Capture the cell that displays the provided text and extract its (x, y) central coordinate. 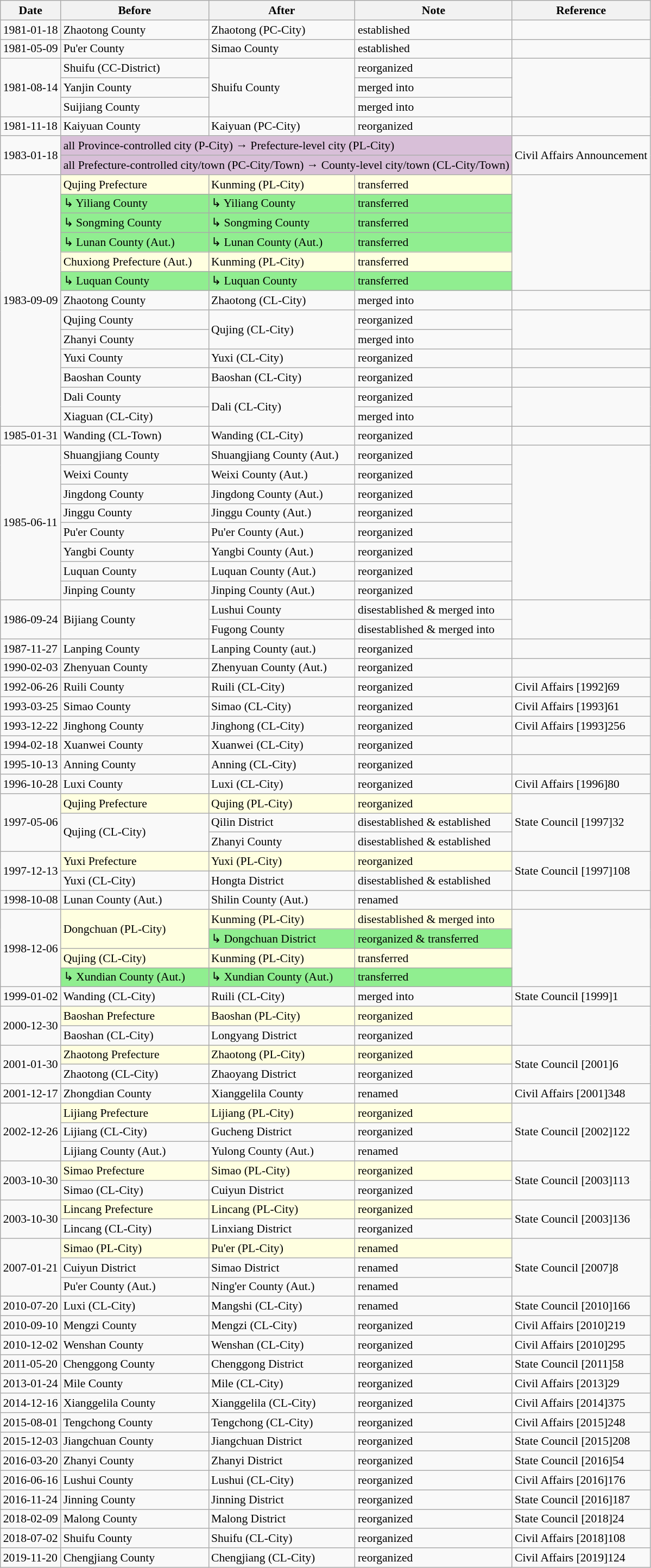
Date (30, 10)
Tengchong (CL-City) (282, 1422)
Mile County (135, 1384)
Longyang District (282, 1035)
Yanjin County (135, 88)
Zhenyuan County (135, 668)
2010-09-10 (30, 1326)
Lijiang (PL-City) (282, 1113)
reorganized & transferred (433, 939)
State Council [2015]208 (581, 1441)
Yuxi (PL-City) (282, 862)
Chengjiang County (135, 1558)
Shuangjiang County (135, 456)
State Council [2011]58 (581, 1364)
Luquan County (135, 571)
Jinghong (CL-City) (282, 726)
Civil Affairs [2015]248 (581, 1422)
Lushui (CL-City) (282, 1481)
State Council [2002]122 (581, 1133)
Wanding (CL-Town) (135, 436)
Xiaguan (CL-City) (135, 416)
2014-12-16 (30, 1403)
Wenshan (CL-City) (282, 1345)
Ruili County (135, 687)
Anning County (135, 765)
Linxiang District (282, 1229)
1992-06-26 (30, 687)
State Council [1997]32 (581, 823)
Shuifu (CL-City) (282, 1539)
Zhongdian County (135, 1093)
1994-02-18 (30, 745)
Dali (CL-City) (282, 407)
Jiangchuan District (282, 1441)
1983-09-09 (30, 301)
Civil Affairs [1996]80 (581, 784)
Zhaoyang District (282, 1074)
2015-12-03 (30, 1441)
Luquan County (Aut.) (282, 571)
Tengchong County (135, 1422)
Zhaotong (PC-City) (282, 30)
1998-12-06 (30, 949)
Lincang Prefecture (135, 1210)
Simao Prefecture (135, 1171)
Chenggong County (135, 1364)
1981-05-09 (30, 49)
Civil Affairs Announcement (581, 155)
Before (135, 10)
State Council [2018]24 (581, 1519)
State Council [1999]1 (581, 997)
Zhaotong Prefecture (135, 1055)
Zhaotong (PL-City) (282, 1055)
Weixi County (135, 475)
Pu'er (PL-City) (282, 1248)
2001-12-17 (30, 1093)
Lincang (CL-City) (135, 1229)
Jinping County (135, 591)
Civil Affairs [2010]219 (581, 1326)
State Council [2016]187 (581, 1500)
Yulong County (Aut.) (282, 1152)
all Prefecture-controlled city/town (PC-City/Town) → County-level city/town (CL-City/Town) (287, 165)
Qujing (PL-City) (282, 804)
Yuxi County (135, 358)
Dongchuan (PL-City) (135, 930)
Lincang (PL-City) (282, 1210)
1986-09-24 (30, 620)
State Council [2001]6 (581, 1064)
Jinghong County (135, 726)
2007-01-21 (30, 1267)
Yangbi County (135, 552)
1981-01-18 (30, 30)
Weixi County (Aut.) (282, 475)
Civil Affairs [2010]295 (581, 1345)
Shilin County (Aut.) (282, 900)
State Council [1997]108 (581, 871)
2010-07-20 (30, 1306)
Xianggelila (CL-City) (282, 1403)
Lanping County (aut.) (282, 649)
Wenshan County (135, 1345)
Jingdong County (Aut.) (282, 494)
Baoshan County (135, 378)
Reference (581, 10)
1996-10-28 (30, 784)
Mengzi County (135, 1326)
2016-11-24 (30, 1500)
2018-07-02 (30, 1539)
Malong District (282, 1519)
Qilin District (282, 823)
Civil Affairs [2013]29 (581, 1384)
Jinning County (135, 1500)
Lijiang Prefecture (135, 1113)
Simao District (282, 1268)
Jinggu County (135, 513)
After (282, 10)
Kaiyuan County (135, 127)
Civil Affairs [1993]61 (581, 707)
2001-01-30 (30, 1064)
State Council [2003]113 (581, 1180)
1985-06-11 (30, 523)
Lijiang (CL-City) (135, 1132)
Baoshan (PL-City) (282, 1016)
Chenggong District (282, 1364)
Yangbi County (Aut.) (282, 552)
Civil Affairs [2016]176 (581, 1481)
2016-03-20 (30, 1461)
Civil Affairs [1993]256 (581, 726)
1993-12-22 (30, 726)
State Council [2010]166 (581, 1306)
Shuifu (CC-District) (135, 68)
Mengzi (CL-City) (282, 1326)
Chuxiong Prefecture (Aut.) (135, 262)
Jinggu County (Aut.) (282, 513)
Suijiang County (135, 107)
1985-01-31 (30, 436)
Civil Affairs [2018]108 (581, 1539)
Xuanwei (CL-City) (282, 745)
State Council [2016]54 (581, 1461)
2016-06-16 (30, 1481)
Lanping County (135, 649)
2018-02-09 (30, 1519)
2000-12-30 (30, 1026)
1990-02-03 (30, 668)
Xuanwei County (135, 745)
1999-01-02 (30, 997)
Anning (CL-City) (282, 765)
Civil Affairs [1992]69 (581, 687)
Chengjiang (CL-City) (282, 1558)
Hongta District (282, 881)
2015-08-01 (30, 1422)
Ning'er County (Aut.) (282, 1287)
Shuangjiang County (Aut.) (282, 456)
1995-10-13 (30, 765)
1987-11-27 (30, 649)
2019-11-20 (30, 1558)
Baoshan Prefecture (135, 1016)
Kaiyuan (PC-City) (282, 127)
Civil Affairs [2019]124 (581, 1558)
Zhenyuan County (Aut.) (282, 668)
Dali County (135, 397)
2010-12-02 (30, 1345)
1981-08-14 (30, 88)
Fugong County (282, 629)
State Council [2003]136 (581, 1219)
Lijiang County (Aut.) (135, 1152)
↳ Dongchuan District (282, 939)
Gucheng District (282, 1132)
Luxi County (135, 784)
State Council [2007]8 (581, 1267)
Jinning District (282, 1500)
1983-01-18 (30, 155)
1997-05-06 (30, 823)
Zhanyi District (282, 1461)
Civil Affairs [2014]375 (581, 1403)
Civil Affairs [2001]348 (581, 1093)
Note (433, 10)
2002-12-26 (30, 1133)
Mile (CL-City) (282, 1384)
Yuxi Prefecture (135, 862)
Bijiang County (135, 620)
all Province-controlled city (P-City) → Prefecture-level city (PL-City) (287, 146)
Jinping County (Aut.) (282, 591)
1998-10-08 (30, 900)
Malong County (135, 1519)
1981-11-18 (30, 127)
Qujing County (135, 320)
Jiangchuan County (135, 1441)
Jingdong County (135, 494)
Mangshi (CL-City) (282, 1306)
1997-12-13 (30, 871)
Lunan County (Aut.) (135, 900)
1993-03-25 (30, 707)
2013-01-24 (30, 1384)
2011-05-20 (30, 1364)
